Provide the (x, y) coordinate of the cell's center where the given text is located.  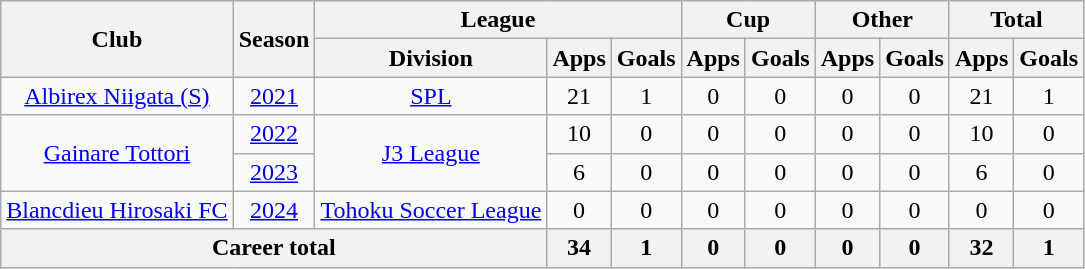
Gainare Tottori (117, 153)
Other (882, 20)
Cup (748, 20)
Club (117, 39)
2024 (274, 210)
Total (1016, 20)
2022 (274, 134)
2023 (274, 172)
Albirex Niigata (S) (117, 96)
34 (579, 248)
League (498, 20)
Season (274, 39)
Blancdieu Hirosaki FC (117, 210)
Career total (274, 248)
J3 League (431, 153)
32 (981, 248)
SPL (431, 96)
Division (431, 58)
2021 (274, 96)
Tohoku Soccer League (431, 210)
